From the cell containing the given text, extract its center point as (X, Y) coordinate. 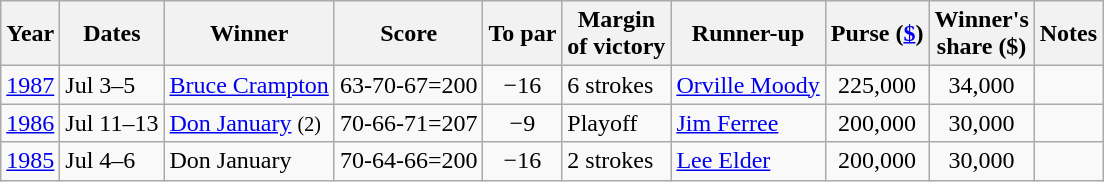
Notes (1068, 34)
34,000 (982, 85)
Don January (249, 161)
Don January (2) (249, 123)
Jim Ferree (748, 123)
Orville Moody (748, 85)
Jul 4–6 (112, 161)
Year (30, 34)
Purse ($) (877, 34)
2 strokes (616, 161)
70-64-66=200 (408, 161)
1986 (30, 123)
Score (408, 34)
Runner-up (748, 34)
Playoff (616, 123)
225,000 (877, 85)
To par (522, 34)
Marginof victory (616, 34)
Jul 3–5 (112, 85)
Jul 11–13 (112, 123)
Winner'sshare ($) (982, 34)
6 strokes (616, 85)
−9 (522, 123)
Lee Elder (748, 161)
1987 (30, 85)
Winner (249, 34)
Dates (112, 34)
63-70-67=200 (408, 85)
70-66-71=207 (408, 123)
Bruce Crampton (249, 85)
1985 (30, 161)
